Detect which cell encompasses the target text, then output its (x, y) center coordinate. 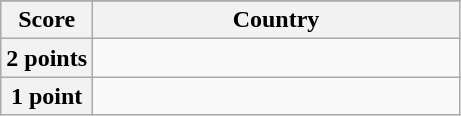
2 points (47, 58)
1 point (47, 96)
Score (47, 20)
Country (276, 20)
